Locate the cell with the specified text and output its [x, y] center coordinate. 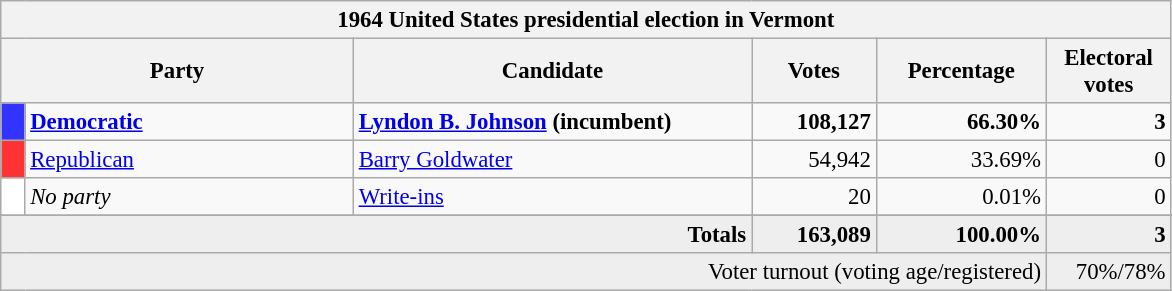
54,942 [814, 160]
33.69% [961, 160]
100.00% [961, 235]
Barry Goldwater [552, 160]
Electoral votes [1108, 72]
20 [814, 197]
108,127 [814, 122]
Totals [376, 235]
163,089 [814, 235]
66.30% [961, 122]
No party [189, 197]
1964 United States presidential election in Vermont [586, 20]
Candidate [552, 72]
Republican [189, 160]
Percentage [961, 72]
Votes [814, 72]
Lyndon B. Johnson (incumbent) [552, 122]
Democratic [189, 122]
0.01% [961, 197]
Write-ins [552, 197]
Party [178, 72]
